Find where the given text appears and provide that cell's center as [x, y] coordinate. 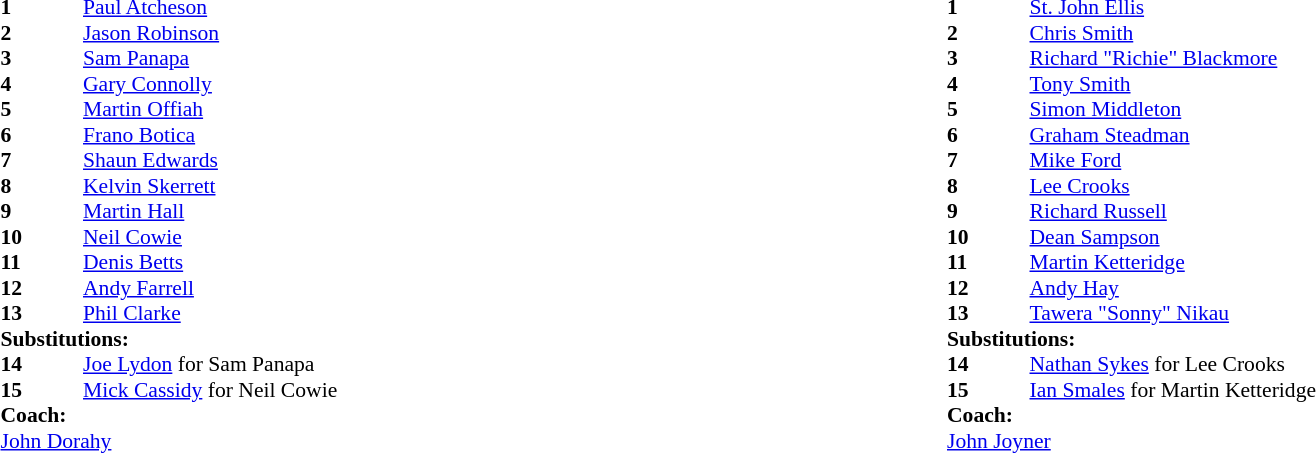
Neil Cowie [210, 237]
Joe Lydon for Sam Panapa [210, 365]
Denis Betts [210, 263]
Andy Farrell [210, 288]
Kelvin Skerrett [210, 186]
Martin Offiah [210, 109]
Gary Connolly [210, 84]
Martin Hall [210, 211]
Shaun Edwards [210, 161]
Phil Clarke [210, 313]
Frano Botica [210, 135]
Jason Robinson [210, 33]
Sam Panapa [210, 59]
Mick Cassidy for Neil Cowie [210, 390]
